Search for the cell housing the specified text and yield its [X, Y] center coordinate. 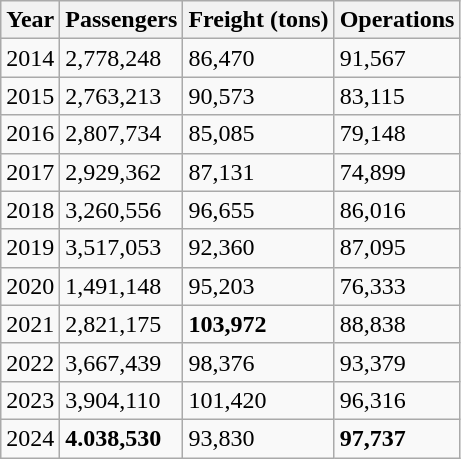
2,821,175 [122, 324]
93,830 [258, 438]
2022 [30, 362]
74,899 [397, 172]
2023 [30, 400]
2,807,734 [122, 134]
Year [30, 20]
83,115 [397, 96]
1,491,148 [122, 286]
101,420 [258, 400]
98,376 [258, 362]
2020 [30, 286]
88,838 [397, 324]
3,260,556 [122, 210]
91,567 [397, 58]
4.038,530 [122, 438]
79,148 [397, 134]
3,517,053 [122, 248]
92,360 [258, 248]
2019 [30, 248]
87,095 [397, 248]
2024 [30, 438]
76,333 [397, 286]
86,470 [258, 58]
86,016 [397, 210]
90,573 [258, 96]
2017 [30, 172]
97,737 [397, 438]
2018 [30, 210]
87,131 [258, 172]
93,379 [397, 362]
2,778,248 [122, 58]
85,085 [258, 134]
2,929,362 [122, 172]
103,972 [258, 324]
95,203 [258, 286]
Freight (tons) [258, 20]
96,316 [397, 400]
2016 [30, 134]
2014 [30, 58]
2021 [30, 324]
3,667,439 [122, 362]
2015 [30, 96]
96,655 [258, 210]
Passengers [122, 20]
2,763,213 [122, 96]
Operations [397, 20]
3,904,110 [122, 400]
